Determine the (X, Y) coordinate at the center of the cell enclosing the given text.  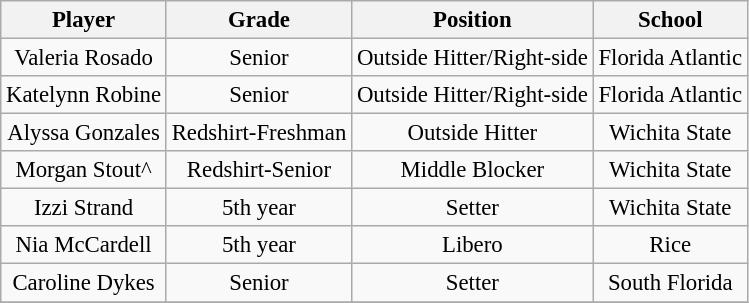
Libero (473, 245)
Middle Blocker (473, 170)
Rice (670, 245)
Katelynn Robine (84, 95)
Alyssa Gonzales (84, 133)
Player (84, 20)
Caroline Dykes (84, 283)
Valeria Rosado (84, 58)
Redshirt-Senior (258, 170)
Morgan Stout^ (84, 170)
Izzi Strand (84, 208)
Outside Hitter (473, 133)
Nia McCardell (84, 245)
Redshirt-Freshman (258, 133)
Position (473, 20)
South Florida (670, 283)
School (670, 20)
Grade (258, 20)
